Pinpoint the cell where the given text exists, returning its [x, y] midpoint coordinate. 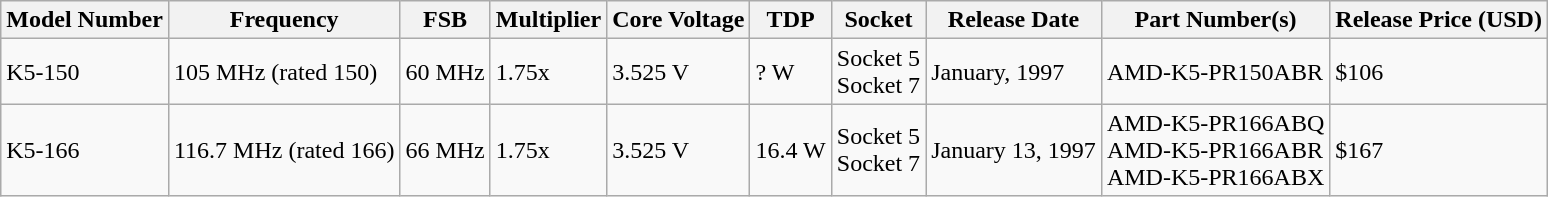
Release Price (USD) [1439, 20]
Model Number [85, 20]
AMD-K5-PR150ABR [1215, 72]
$106 [1439, 72]
? W [790, 72]
FSB [445, 20]
Part Number(s) [1215, 20]
January 13, 1997 [1014, 150]
66 MHz [445, 150]
Core Voltage [678, 20]
TDP [790, 20]
105 MHz (rated 150) [284, 72]
116.7 MHz (rated 166) [284, 150]
60 MHz [445, 72]
K5-166 [85, 150]
January, 1997 [1014, 72]
16.4 W [790, 150]
Frequency [284, 20]
Multiplier [548, 20]
$167 [1439, 150]
Socket [878, 20]
K5-150 [85, 72]
Release Date [1014, 20]
AMD-K5-PR166ABQAMD-K5-PR166ABRAMD-K5-PR166ABX [1215, 150]
